Provide the [x, y] coordinate of the cell's center where the given text is located.  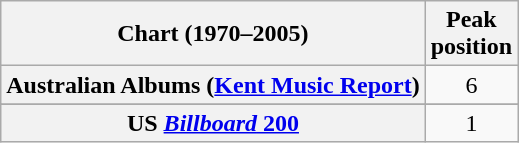
Chart (1970–2005) [213, 34]
6 [471, 85]
Peakposition [471, 34]
US Billboard 200 [213, 123]
Australian Albums (Kent Music Report) [213, 85]
1 [471, 123]
